Scan for the cell matching the given text and deliver its [X, Y] coordinate at center. 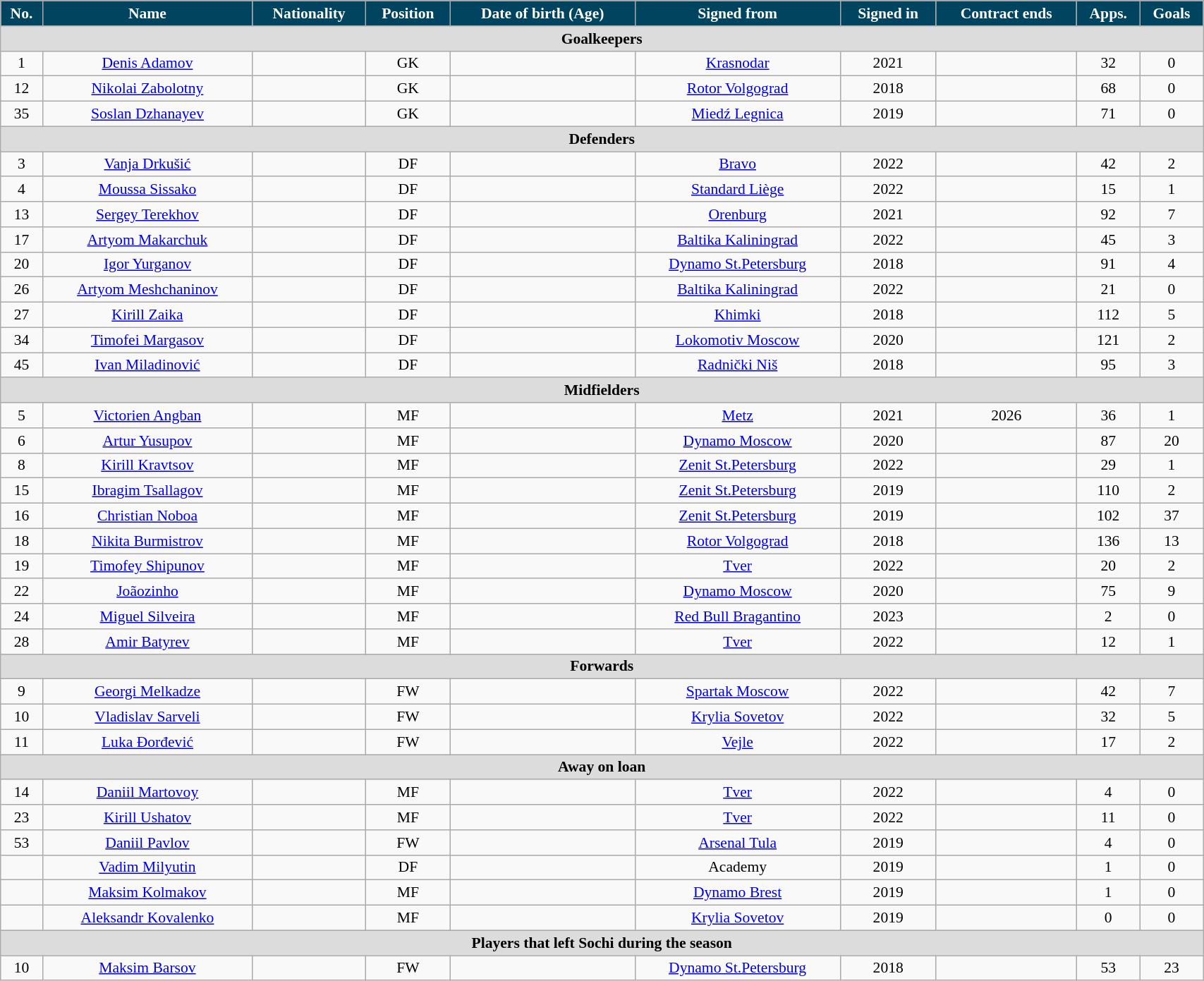
Christian Noboa [147, 516]
24 [21, 616]
35 [21, 114]
Daniil Martovoy [147, 793]
Miedź Legnica [738, 114]
Maksim Barsov [147, 968]
Igor Yurganov [147, 264]
92 [1108, 214]
Red Bull Bragantino [738, 616]
Position [408, 13]
Moussa Sissako [147, 190]
Nikolai Zabolotny [147, 89]
Goals [1171, 13]
Nikita Burmistrov [147, 541]
Georgi Melkadze [147, 692]
Luka Đorđević [147, 742]
Standard Liège [738, 190]
Vejle [738, 742]
Radnički Niš [738, 365]
Maksim Kolmakov [147, 893]
29 [1108, 465]
21 [1108, 290]
27 [21, 315]
Krasnodar [738, 63]
Signed in [888, 13]
2023 [888, 616]
Forwards [602, 666]
8 [21, 465]
36 [1108, 415]
16 [21, 516]
Sergey Terekhov [147, 214]
Bravo [738, 164]
Arsenal Tula [738, 843]
Away on loan [602, 767]
95 [1108, 365]
34 [21, 340]
Orenburg [738, 214]
Signed from [738, 13]
Artyom Makarchuk [147, 240]
Amir Batyrev [147, 642]
Apps. [1108, 13]
Kirill Ushatov [147, 817]
37 [1171, 516]
91 [1108, 264]
Miguel Silveira [147, 616]
Dynamo Brest [738, 893]
Players that left Sochi during the season [602, 943]
110 [1108, 491]
68 [1108, 89]
Khimki [738, 315]
Ibragim Tsallagov [147, 491]
75 [1108, 592]
Vanja Drkušić [147, 164]
71 [1108, 114]
Victorien Angban [147, 415]
Name [147, 13]
Contract ends [1006, 13]
26 [21, 290]
112 [1108, 315]
Kirill Kravtsov [147, 465]
Lokomotiv Moscow [738, 340]
Timofey Shipunov [147, 566]
2026 [1006, 415]
19 [21, 566]
Metz [738, 415]
Goalkeepers [602, 39]
Denis Adamov [147, 63]
Academy [738, 867]
Ivan Miladinović [147, 365]
136 [1108, 541]
Vadim Milyutin [147, 867]
Date of birth (Age) [542, 13]
Daniil Pavlov [147, 843]
Kirill Zaika [147, 315]
Defenders [602, 139]
121 [1108, 340]
Joãozinho [147, 592]
Midfielders [602, 391]
Artyom Meshchaninov [147, 290]
Timofei Margasov [147, 340]
Aleksandr Kovalenko [147, 918]
Nationality [309, 13]
18 [21, 541]
22 [21, 592]
No. [21, 13]
14 [21, 793]
Vladislav Sarveli [147, 717]
28 [21, 642]
Soslan Dzhanayev [147, 114]
87 [1108, 441]
Artur Yusupov [147, 441]
102 [1108, 516]
Spartak Moscow [738, 692]
6 [21, 441]
